Extract the [x, y] coordinate from the center of the cell holding the provided text.  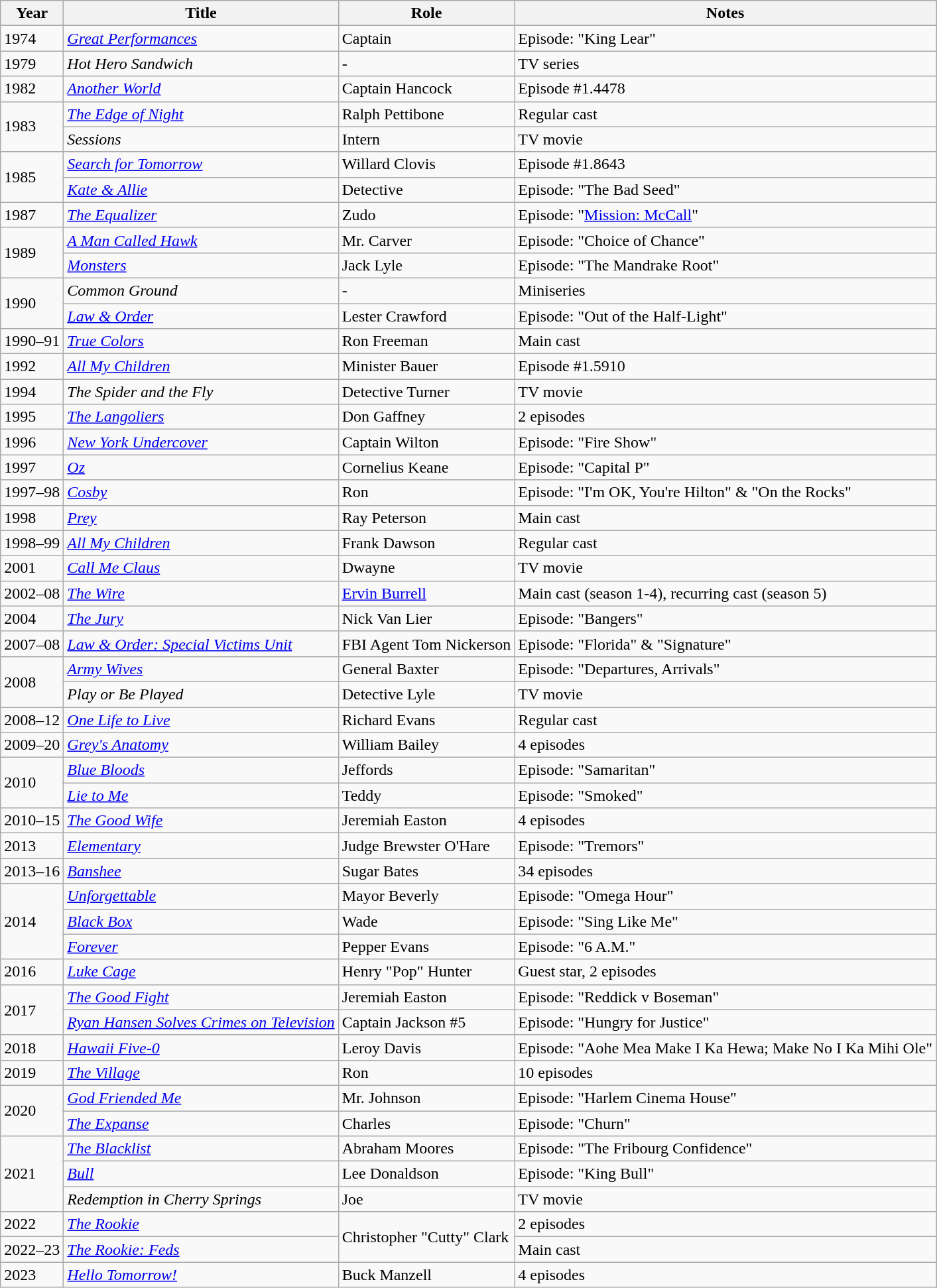
Captain Jackson #5 [426, 1022]
1997–98 [32, 493]
Law & Order [201, 316]
Episode: "The Fribourg Confidence" [725, 1149]
Banshee [201, 871]
Episode: "Smoked" [725, 795]
Redemption in Cherry Springs [201, 1199]
2019 [32, 1073]
Minister Bauer [426, 367]
Blue Bloods [201, 770]
Mr. Carver [426, 240]
Ralph Pettibone [426, 114]
Lee Donaldson [426, 1174]
1998 [32, 518]
The Rookie: Feds [201, 1250]
Guest star, 2 episodes [725, 972]
Joe [426, 1199]
Episode #1.4478 [725, 89]
2007–08 [32, 644]
Common Ground [201, 290]
Jeffords [426, 770]
Episode: "Florida" & "Signature" [725, 644]
Ryan Hansen Solves Crimes on Television [201, 1022]
The Good Wife [201, 821]
1989 [32, 253]
Unforgettable [201, 896]
Hello Tomorrow! [201, 1275]
Christopher "Cutty" Clark [426, 1237]
Sugar Bates [426, 871]
Ron Freeman [426, 341]
Ervin Burrell [426, 593]
Richard Evans [426, 719]
Episode: "The Mandrake Root" [725, 265]
Cosby [201, 493]
Episode: "Bangers" [725, 618]
Mr. Johnson [426, 1098]
The Edge of Night [201, 114]
1990–91 [32, 341]
Captain Wilton [426, 442]
General Baxter [426, 669]
Frank Dawson [426, 543]
1987 [32, 215]
Oz [201, 467]
Notes [725, 13]
Intern [426, 139]
2002–08 [32, 593]
1996 [32, 442]
Episode: "Capital P" [725, 467]
Episode: "Tremors" [725, 846]
Miniseries [725, 290]
2008 [32, 681]
New York Undercover [201, 442]
Episode: "Churn" [725, 1124]
Pepper Evans [426, 947]
Ray Peterson [426, 518]
The Rookie [201, 1224]
1995 [32, 417]
Forever [201, 947]
Army Wives [201, 669]
Main cast (season 1-4), recurring cast (season 5) [725, 593]
Episode: "Sing Like Me" [725, 921]
Lie to Me [201, 795]
Episode: "I'm OK, You're Hilton" & "On the Rocks" [725, 493]
The Jury [201, 618]
Episode: "Omega Hour" [725, 896]
Monsters [201, 265]
1983 [32, 127]
Episode: "Aohe Mea Make I Ka Hewa; Make No I Ka Mihi Ole" [725, 1047]
The Village [201, 1073]
2001 [32, 568]
2021 [32, 1174]
Episode: "Samaritan" [725, 770]
Teddy [426, 795]
Charles [426, 1124]
Captain Hancock [426, 89]
2013 [32, 846]
Cornelius Keane [426, 467]
Wade [426, 921]
Episode: "The Bad Seed" [725, 190]
Role [426, 13]
Law & Order: Special Victims Unit [201, 644]
Kate & Allie [201, 190]
Episode: "Out of the Half-Light" [725, 316]
2018 [32, 1047]
2004 [32, 618]
Dwayne [426, 568]
Search for Tomorrow [201, 164]
Episode: "Reddick v Boseman" [725, 997]
2014 [32, 921]
1979 [32, 64]
Henry "Pop" Hunter [426, 972]
Willard Clovis [426, 164]
Lester Crawford [426, 316]
Mayor Beverly [426, 896]
1974 [32, 38]
Episode: "Harlem Cinema House" [725, 1098]
2008–12 [32, 719]
The Good Fight [201, 997]
Detective [426, 190]
2016 [32, 972]
Episode: "Mission: McCall" [725, 215]
Call Me Claus [201, 568]
Sessions [201, 139]
34 episodes [725, 871]
Nick Van Lier [426, 618]
Luke Cage [201, 972]
2022 [32, 1224]
Buck Manzell [426, 1275]
Episode: "King Bull" [725, 1174]
Prey [201, 518]
2023 [32, 1275]
The Blacklist [201, 1149]
Great Performances [201, 38]
Don Gaffney [426, 417]
2013–16 [32, 871]
Abraham Moores [426, 1149]
Elementary [201, 846]
2010–15 [32, 821]
The Equalizer [201, 215]
Episode #1.5910 [725, 367]
Black Box [201, 921]
God Friended Me [201, 1098]
2009–20 [32, 745]
Hot Hero Sandwich [201, 64]
2022–23 [32, 1250]
Jack Lyle [426, 265]
Episode: "King Lear" [725, 38]
Episode: "Departures, Arrivals" [725, 669]
Play or Be Played [201, 694]
The Wire [201, 593]
10 episodes [725, 1073]
The Expanse [201, 1124]
1985 [32, 177]
Zudo [426, 215]
Judge Brewster O'Hare [426, 846]
Bull [201, 1174]
1997 [32, 467]
Episode: "6 A.M." [725, 947]
Episode: "Hungry for Justice" [725, 1022]
Detective Lyle [426, 694]
The Langoliers [201, 417]
1998–99 [32, 543]
1982 [32, 89]
1992 [32, 367]
The Spider and the Fly [201, 392]
True Colors [201, 341]
FBI Agent Tom Nickerson [426, 644]
1994 [32, 392]
1990 [32, 303]
Episode: "Fire Show" [725, 442]
TV series [725, 64]
Another World [201, 89]
Episode #1.8643 [725, 164]
William Bailey [426, 745]
Grey's Anatomy [201, 745]
2010 [32, 783]
Title [201, 13]
One Life to Live [201, 719]
Hawaii Five-0 [201, 1047]
Detective Turner [426, 392]
A Man Called Hawk [201, 240]
2017 [32, 1010]
Leroy Davis [426, 1047]
Captain [426, 38]
Episode: "Choice of Chance" [725, 240]
Year [32, 13]
2020 [32, 1110]
